For the text-containing cell, return its midpoint in (X, Y) coordinate format. 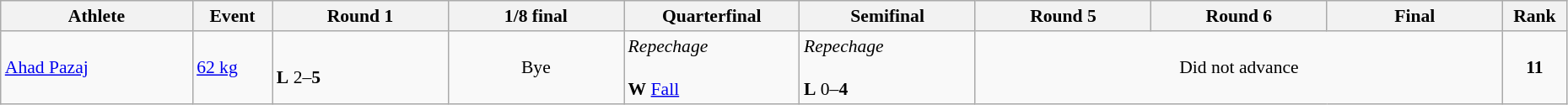
Rank (1534, 16)
Did not advance (1238, 67)
Event (233, 16)
Final (1414, 16)
Bye (536, 67)
1/8 final (536, 16)
RepechageW Fall (712, 67)
Quarterfinal (712, 16)
Round 5 (1063, 16)
Athlete (96, 16)
L 2–5 (360, 67)
Semifinal (887, 16)
Round 6 (1239, 16)
Round 1 (360, 16)
11 (1534, 67)
62 kg (233, 67)
RepechageL 0–4 (887, 67)
Ahad Pazaj (96, 67)
